Scan for the cell matching the given text and deliver its [X, Y] coordinate at center. 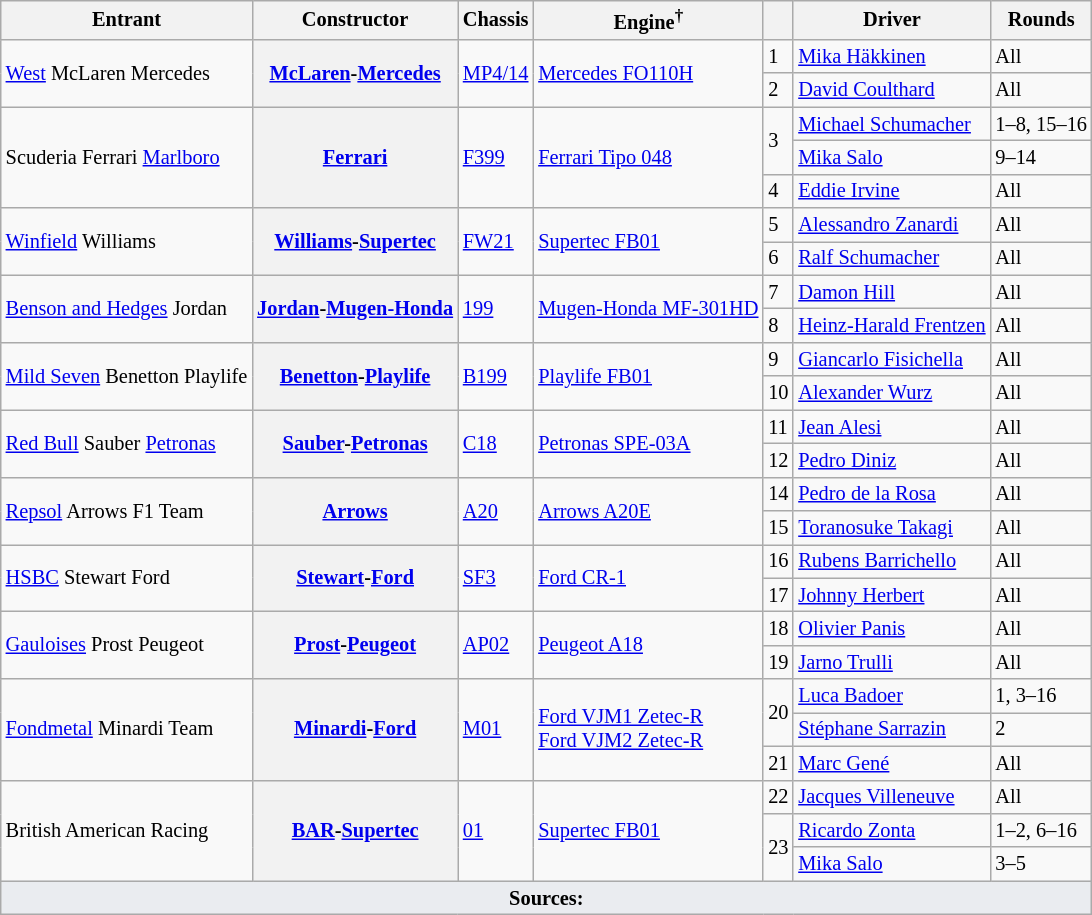
Red Bull Sauber Petronas [127, 444]
18 [778, 628]
Williams-Supertec [355, 242]
Eddie Irvine [892, 191]
Mild Seven Benetton Playlife [127, 376]
11 [778, 427]
Jacques Villeneuve [892, 797]
AP02 [496, 644]
Driver [892, 20]
Arrows A20E [648, 510]
Pedro de la Rosa [892, 494]
Johnny Herbert [892, 595]
Heinz-Harald Frentzen [892, 326]
9 [778, 359]
22 [778, 797]
David Coulthard [892, 90]
199 [496, 308]
Sources: [546, 898]
MP4/14 [496, 72]
7 [778, 292]
McLaren-Mercedes [355, 72]
Olivier Panis [892, 628]
Alexander Wurz [892, 393]
1, 3–16 [1040, 696]
A20 [496, 510]
1 [778, 56]
HSBC Stewart Ford [127, 578]
Repsol Arrows F1 Team [127, 510]
Mugen-Honda MF-301HD [648, 308]
C18 [496, 444]
Winfield Williams [127, 242]
6 [778, 258]
Jordan-Mugen-Honda [355, 308]
Benetton-Playlife [355, 376]
Marc Gené [892, 763]
12 [778, 460]
Fondmetal Minardi Team [127, 730]
Ricardo Zonta [892, 830]
Jean Alesi [892, 427]
Scuderia Ferrari Marlboro [127, 158]
Engine† [648, 20]
17 [778, 595]
3–5 [1040, 864]
Jarno Trulli [892, 662]
British American Racing [127, 830]
FW21 [496, 242]
Stewart-Ford [355, 578]
1–8, 15–16 [1040, 124]
10 [778, 393]
Giancarlo Fisichella [892, 359]
Ford CR-1 [648, 578]
Mika Häkkinen [892, 56]
Entrant [127, 20]
Prost-Peugeot [355, 644]
B199 [496, 376]
Damon Hill [892, 292]
5 [778, 225]
15 [778, 527]
Ralf Schumacher [892, 258]
01 [496, 830]
Mercedes FO110H [648, 72]
Gauloises Prost Peugeot [127, 644]
Rounds [1040, 20]
20 [778, 712]
Benson and Hedges Jordan [127, 308]
Alessandro Zanardi [892, 225]
Chassis [496, 20]
Sauber-Petronas [355, 444]
Arrows [355, 510]
SF3 [496, 578]
1–2, 6–16 [1040, 830]
Rubens Barrichello [892, 561]
Constructor [355, 20]
9–14 [1040, 157]
Peugeot A18 [648, 644]
Playlife FB01 [648, 376]
Ferrari Tipo 048 [648, 158]
Michael Schumacher [892, 124]
Ferrari [355, 158]
19 [778, 662]
16 [778, 561]
Toranosuke Takagi [892, 527]
M01 [496, 730]
21 [778, 763]
Pedro Diniz [892, 460]
14 [778, 494]
Petronas SPE-03A [648, 444]
Ford VJM1 Zetec-RFord VJM2 Zetec-R [648, 730]
F399 [496, 158]
BAR-Supertec [355, 830]
West McLaren Mercedes [127, 72]
8 [778, 326]
Stéphane Sarrazin [892, 729]
4 [778, 191]
23 [778, 846]
3 [778, 140]
Minardi-Ford [355, 730]
Luca Badoer [892, 696]
